For the text-containing cell, return its midpoint in (x, y) coordinate format. 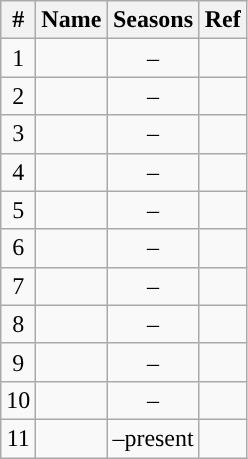
9 (18, 362)
7 (18, 286)
8 (18, 324)
Ref (222, 20)
Seasons (153, 20)
11 (18, 438)
4 (18, 172)
1 (18, 58)
3 (18, 134)
Name (72, 20)
–present (153, 438)
5 (18, 210)
# (18, 20)
2 (18, 96)
10 (18, 400)
6 (18, 248)
